Extract the (x, y) coordinate from the center of the cell holding the provided text.  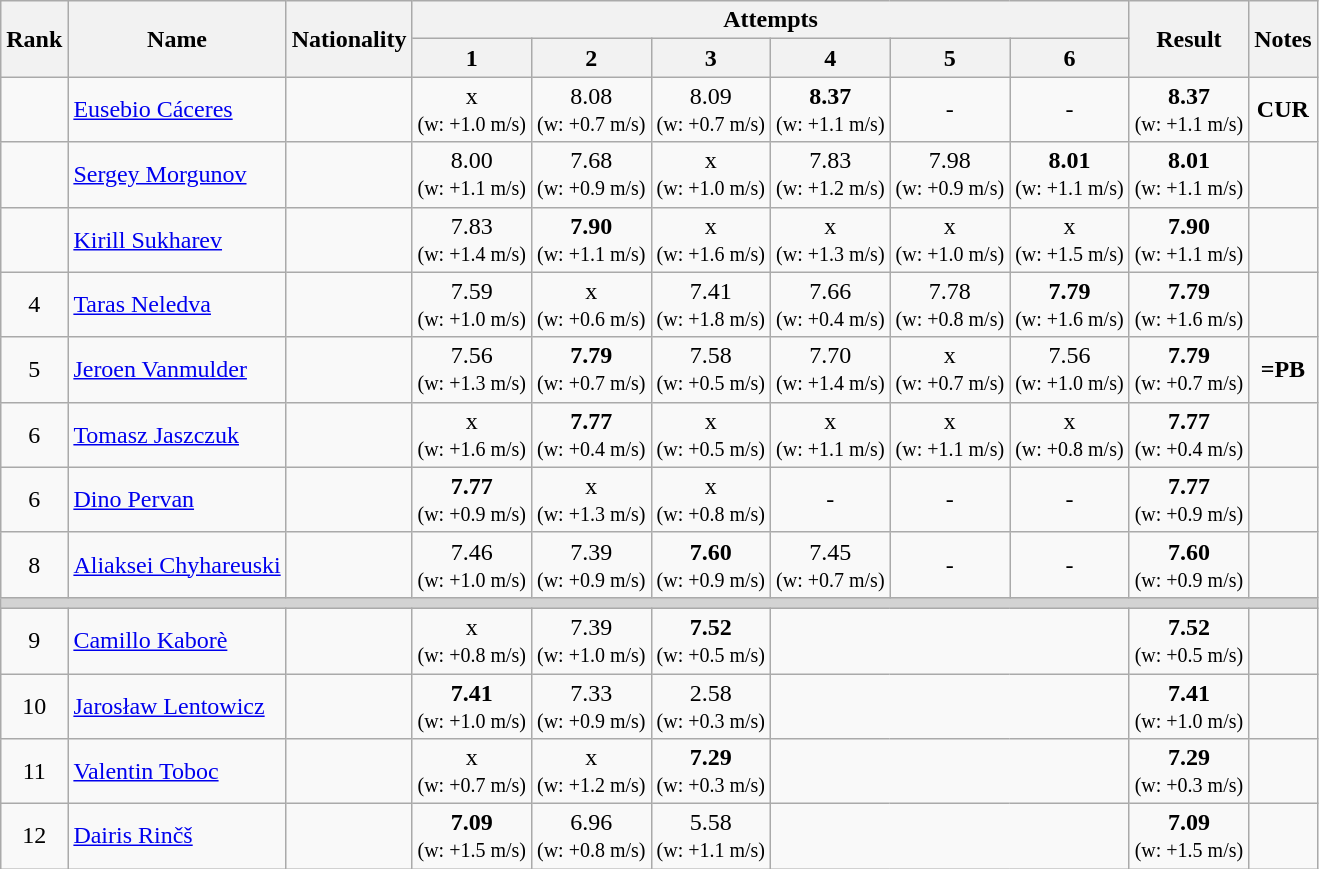
Jeroen Vanmulder (177, 370)
7.68 (w: +0.9 m/s) (591, 174)
Tomasz Jaszczuk (177, 434)
6.96 (w: +0.8 m/s) (591, 836)
7.66 (w: +0.4 m/s) (831, 304)
8.00 (w: +1.1 m/s) (472, 174)
7.39 (w: +0.9 m/s) (591, 564)
9 (34, 640)
Taras Neledva (177, 304)
7.41 (w: +1.8 m/s) (711, 304)
Rank (34, 39)
Attempts (770, 20)
Result (1189, 39)
Dino Pervan (177, 500)
7.39 (w: +1.0 m/s) (591, 640)
Valentin Toboc (177, 772)
7.70 (w: +1.4 m/s) (831, 370)
7.56 (w: +1.3 m/s) (472, 370)
Dairis Rinčš (177, 836)
x (w: +0.5 m/s) (711, 434)
3 (711, 58)
2.58 (w: +0.3 m/s) (711, 706)
8.08 (w: +0.7 m/s) (591, 110)
7.56 (w: +1.0 m/s) (1070, 370)
11 (34, 772)
Nationality (349, 39)
7.33 (w: +0.9 m/s) (591, 706)
Sergey Morgunov (177, 174)
8 (34, 564)
8.09 (w: +0.7 m/s) (711, 110)
10 (34, 706)
7.78 (w: +0.8 m/s) (950, 304)
=PB (1283, 370)
7.58 (w: +0.5 m/s) (711, 370)
Camillo Kaborè (177, 640)
7.45 (w: +0.7 m/s) (831, 564)
Jarosław Lentowicz (177, 706)
7.83 (w: +1.2 m/s) (831, 174)
Eusebio Cáceres (177, 110)
Name (177, 39)
5.58 (w: +1.1 m/s) (711, 836)
7.59 (w: +1.0 m/s) (472, 304)
x (w: +0.6 m/s) (591, 304)
x (w: +1.2 m/s) (591, 772)
12 (34, 836)
7.98 (w: +0.9 m/s) (950, 174)
x (w: +1.5 m/s) (1070, 240)
Kirill Sukharev (177, 240)
CUR (1283, 110)
7.83 (w: +1.4 m/s) (472, 240)
2 (591, 58)
1 (472, 58)
7.46 (w: +1.0 m/s) (472, 564)
Aliaksei Chyhareuski (177, 564)
Notes (1283, 39)
